From the cell containing the given text, extract its center point as [X, Y] coordinate. 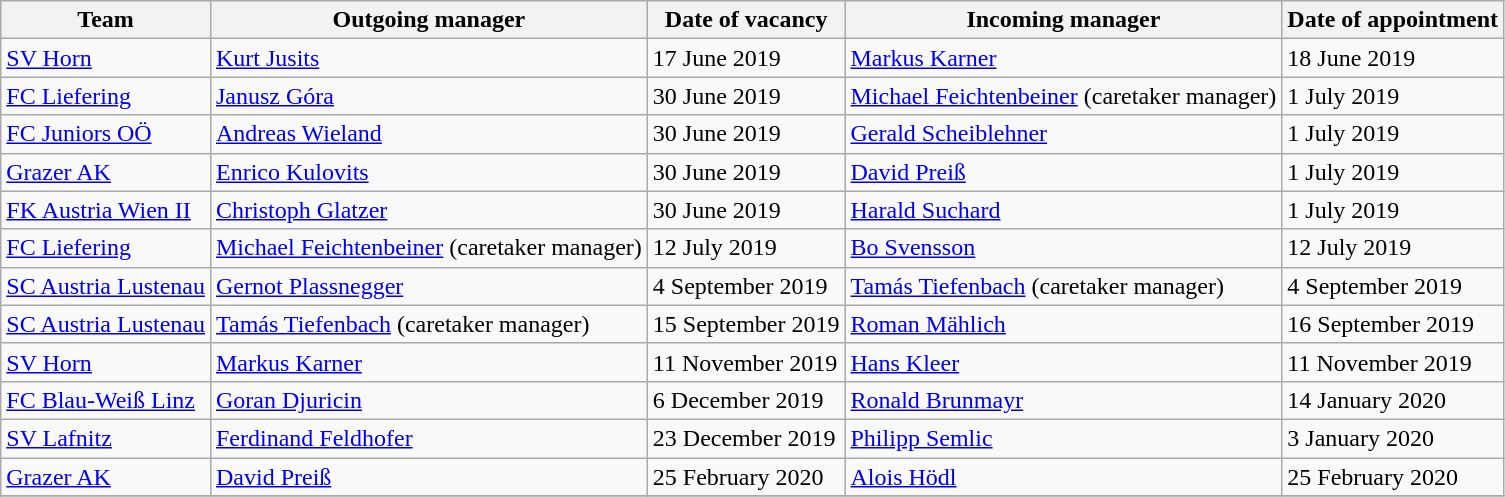
Date of appointment [1393, 20]
FC Blau-Weiß Linz [106, 400]
Janusz Góra [428, 96]
Gerald Scheiblehner [1064, 134]
Gernot Plassnegger [428, 286]
Christoph Glatzer [428, 210]
16 September 2019 [1393, 324]
Kurt Jusits [428, 58]
Harald Suchard [1064, 210]
Enrico Kulovits [428, 172]
FC Juniors OÖ [106, 134]
Ronald Brunmayr [1064, 400]
3 January 2020 [1393, 438]
SV Lafnitz [106, 438]
18 June 2019 [1393, 58]
23 December 2019 [746, 438]
14 January 2020 [1393, 400]
Goran Djuricin [428, 400]
Roman Mählich [1064, 324]
Hans Kleer [1064, 362]
Team [106, 20]
15 September 2019 [746, 324]
Alois Hödl [1064, 477]
Date of vacancy [746, 20]
Incoming manager [1064, 20]
Philipp Semlic [1064, 438]
Bo Svensson [1064, 248]
6 December 2019 [746, 400]
FK Austria Wien II [106, 210]
Outgoing manager [428, 20]
Ferdinand Feldhofer [428, 438]
17 June 2019 [746, 58]
Andreas Wieland [428, 134]
